Output the [X, Y] coordinate of the center of the cell containing the given text.  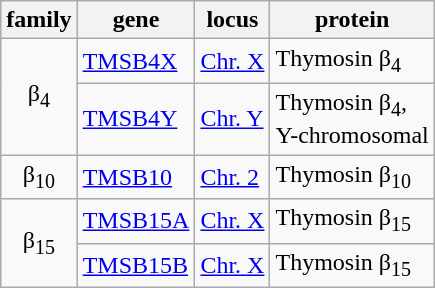
β4 [39, 97]
Thymosin β10 [352, 176]
locus [232, 20]
β15 [39, 244]
TMSB15B [136, 265]
gene [136, 20]
Chr. Y [232, 118]
protein [352, 20]
TMSB15A [136, 221]
β10 [39, 176]
TMSB4Y [136, 118]
Thymosin β4 [352, 61]
Chr. 2 [232, 176]
TMSB4X [136, 61]
family [39, 20]
TMSB10 [136, 176]
Thymosin β4,Y-chromosomal [352, 118]
